Search for the cell housing the specified text and yield its [X, Y] center coordinate. 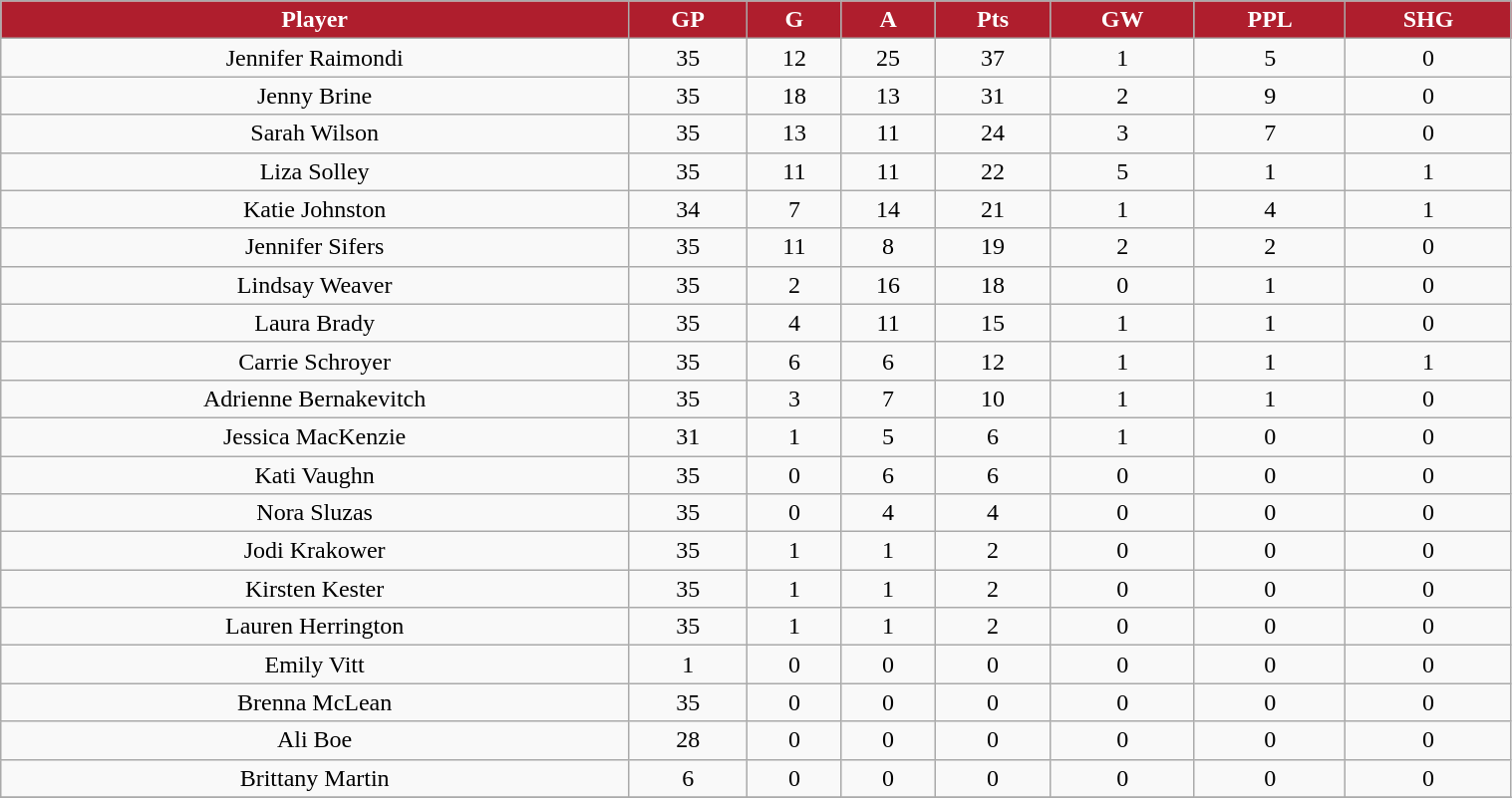
GP [688, 20]
Adrienne Bernakevitch [315, 399]
Nora Sluzas [315, 513]
Kati Vaughn [315, 475]
Katie Johnston [315, 209]
SHG [1428, 20]
37 [993, 58]
A [888, 20]
Jennifer Sifers [315, 247]
25 [888, 58]
Kirsten Kester [315, 589]
Emily Vitt [315, 665]
24 [993, 133]
Lauren Herrington [315, 627]
Brittany Martin [315, 778]
Jessica MacKenzie [315, 436]
9 [1270, 96]
15 [993, 323]
14 [888, 209]
Jennifer Raimondi [315, 58]
G [794, 20]
Jodi Krakower [315, 551]
21 [993, 209]
Pts [993, 20]
22 [993, 171]
10 [993, 399]
PPL [1270, 20]
Liza Solley [315, 171]
Player [315, 20]
Brenna McLean [315, 702]
34 [688, 209]
GW [1122, 20]
Ali Boe [315, 740]
28 [688, 740]
19 [993, 247]
Jenny Brine [315, 96]
16 [888, 285]
8 [888, 247]
Sarah Wilson [315, 133]
Lindsay Weaver [315, 285]
Carrie Schroyer [315, 361]
Laura Brady [315, 323]
